Provide the [x, y] coordinate of the cell's center where the given text is located.  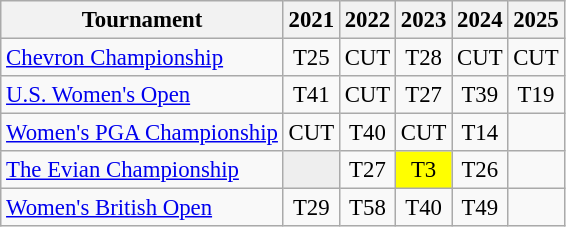
2022 [367, 20]
2023 [424, 20]
T25 [311, 58]
T29 [311, 208]
T41 [311, 95]
2025 [536, 20]
U.S. Women's Open [142, 95]
The Evian Championship [142, 170]
T14 [480, 133]
T19 [536, 95]
Women's British Open [142, 208]
2021 [311, 20]
T26 [480, 170]
Chevron Championship [142, 58]
T49 [480, 208]
Women's PGA Championship [142, 133]
T3 [424, 170]
T28 [424, 58]
Tournament [142, 20]
2024 [480, 20]
T39 [480, 95]
T58 [367, 208]
